Identify which cell holds the provided text, then report its [x, y] central coordinate. 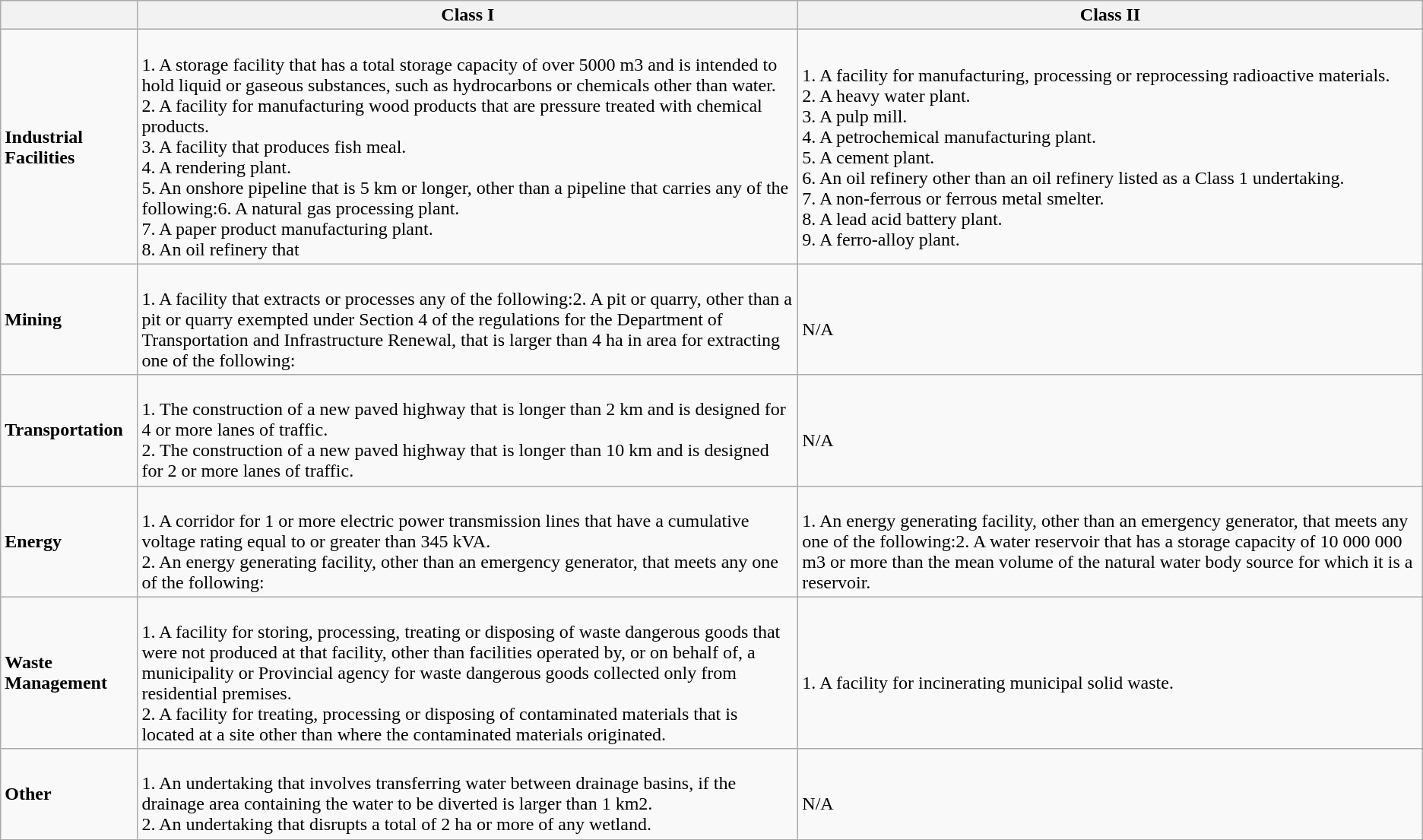
Class I [468, 15]
Industrial Facilities [69, 147]
Transportation [69, 430]
Energy [69, 541]
Class II [1110, 15]
Mining [69, 319]
Waste Management [69, 673]
Other [69, 794]
1. A facility for incinerating municipal solid waste. [1110, 673]
